Provide the (x, y) coordinate of the cell's center where the given text is located.  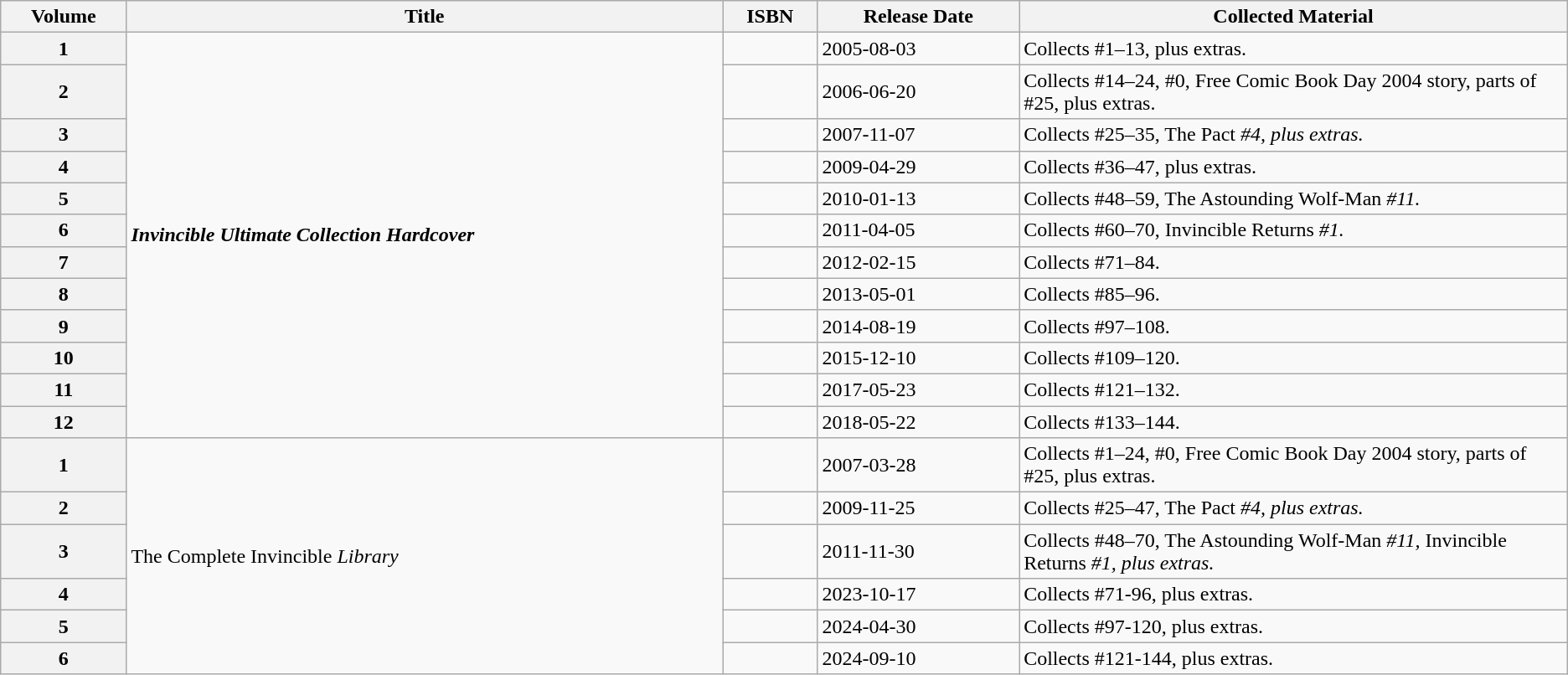
12 (64, 421)
2024-04-30 (918, 626)
2006-06-20 (918, 92)
2012-02-15 (918, 262)
Collects #1–13, plus extras. (1293, 49)
7 (64, 262)
Release Date (918, 17)
2011-04-05 (918, 230)
Collects #48–59, The Astounding Wolf-Man #11. (1293, 198)
2010-01-13 (918, 198)
2024-09-10 (918, 658)
Collects #25–47, The Pact #4, plus extras. (1293, 508)
Collects #97-120, plus extras. (1293, 626)
2007-11-07 (918, 135)
2009-04-29 (918, 167)
11 (64, 389)
Volume (64, 17)
Collects #109–120. (1293, 358)
10 (64, 358)
9 (64, 326)
2007-03-28 (918, 466)
Collects #1–24, #0, Free Comic Book Day 2004 story, parts of #25, plus extras. (1293, 466)
Collects #85–96. (1293, 294)
2017-05-23 (918, 389)
Collects #48–70, The Astounding Wolf-Man #11, Invincible Returns #1, plus extras. (1293, 551)
Collects #121–132. (1293, 389)
2005-08-03 (918, 49)
Collects #25–35, The Pact #4, plus extras. (1293, 135)
Collects #71–84. (1293, 262)
2014-08-19 (918, 326)
The Complete Invincible Library (425, 556)
2015-12-10 (918, 358)
2018-05-22 (918, 421)
Title (425, 17)
2011-11-30 (918, 551)
Collects #36–47, plus extras. (1293, 167)
Collects #71-96, plus extras. (1293, 595)
Collects #133–144. (1293, 421)
Collects #121-144, plus extras. (1293, 658)
Collected Material (1293, 17)
2023-10-17 (918, 595)
Collects #97–108. (1293, 326)
2013-05-01 (918, 294)
Collects #14–24, #0, Free Comic Book Day 2004 story, parts of #25, plus extras. (1293, 92)
Invincible Ultimate Collection Hardcover (425, 235)
Collects #60–70, Invincible Returns #1. (1293, 230)
ISBN (771, 17)
2009-11-25 (918, 508)
8 (64, 294)
